Pinpoint the cell where the given text exists, returning its (X, Y) midpoint coordinate. 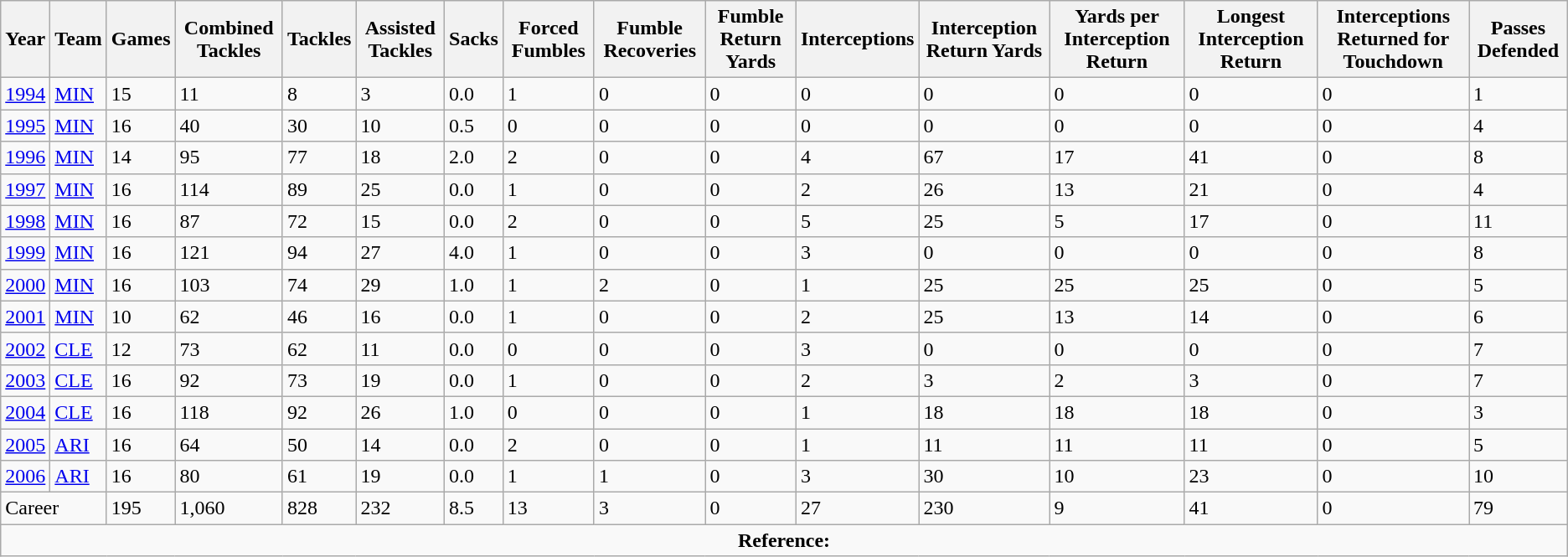
61 (319, 477)
1994 (25, 94)
21 (1251, 189)
72 (319, 221)
Interceptions Returned for Touchdown (1394, 39)
4.0 (474, 253)
87 (229, 221)
2005 (25, 445)
Longest Interception Return (1251, 39)
Fumble Recoveries (650, 39)
74 (319, 285)
232 (400, 508)
89 (319, 189)
Combined Tackles (229, 39)
Tackles (319, 39)
1995 (25, 126)
2004 (25, 412)
1997 (25, 189)
2003 (25, 380)
9 (1117, 508)
80 (229, 477)
195 (141, 508)
2.0 (474, 157)
Interception Return Yards (984, 39)
Assisted Tackles (400, 39)
Forced Fumbles (548, 39)
Yards per Interception Return (1117, 39)
12 (141, 348)
2000 (25, 285)
103 (229, 285)
23 (1251, 477)
8.5 (474, 508)
2006 (25, 477)
Passes Defended (1519, 39)
79 (1519, 508)
46 (319, 317)
67 (984, 157)
50 (319, 445)
6 (1519, 317)
77 (319, 157)
230 (984, 508)
Fumble Return Yards (750, 39)
40 (229, 126)
Year (25, 39)
114 (229, 189)
94 (319, 253)
Team (79, 39)
29 (400, 285)
Interceptions (858, 39)
1996 (25, 157)
1999 (25, 253)
828 (319, 508)
1998 (25, 221)
2002 (25, 348)
64 (229, 445)
95 (229, 157)
Career (54, 508)
118 (229, 412)
0.5 (474, 126)
Sacks (474, 39)
Games (141, 39)
Reference: (784, 540)
2001 (25, 317)
1,060 (229, 508)
121 (229, 253)
